Identify which cell holds the provided text, then report its [X, Y] central coordinate. 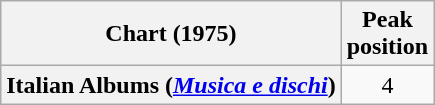
Peakposition [387, 34]
Chart (1975) [171, 34]
4 [387, 85]
Italian Albums (Musica e dischi) [171, 85]
